Search for the cell housing the specified text and yield its (X, Y) center coordinate. 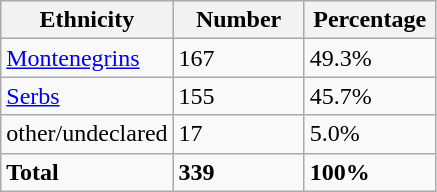
49.3% (370, 58)
100% (370, 172)
167 (238, 58)
45.7% (370, 96)
339 (238, 172)
5.0% (370, 134)
Number (238, 20)
Total (87, 172)
Ethnicity (87, 20)
Percentage (370, 20)
Montenegrins (87, 58)
other/undeclared (87, 134)
Serbs (87, 96)
17 (238, 134)
155 (238, 96)
